Pinpoint the cell where the given text exists, returning its [x, y] midpoint coordinate. 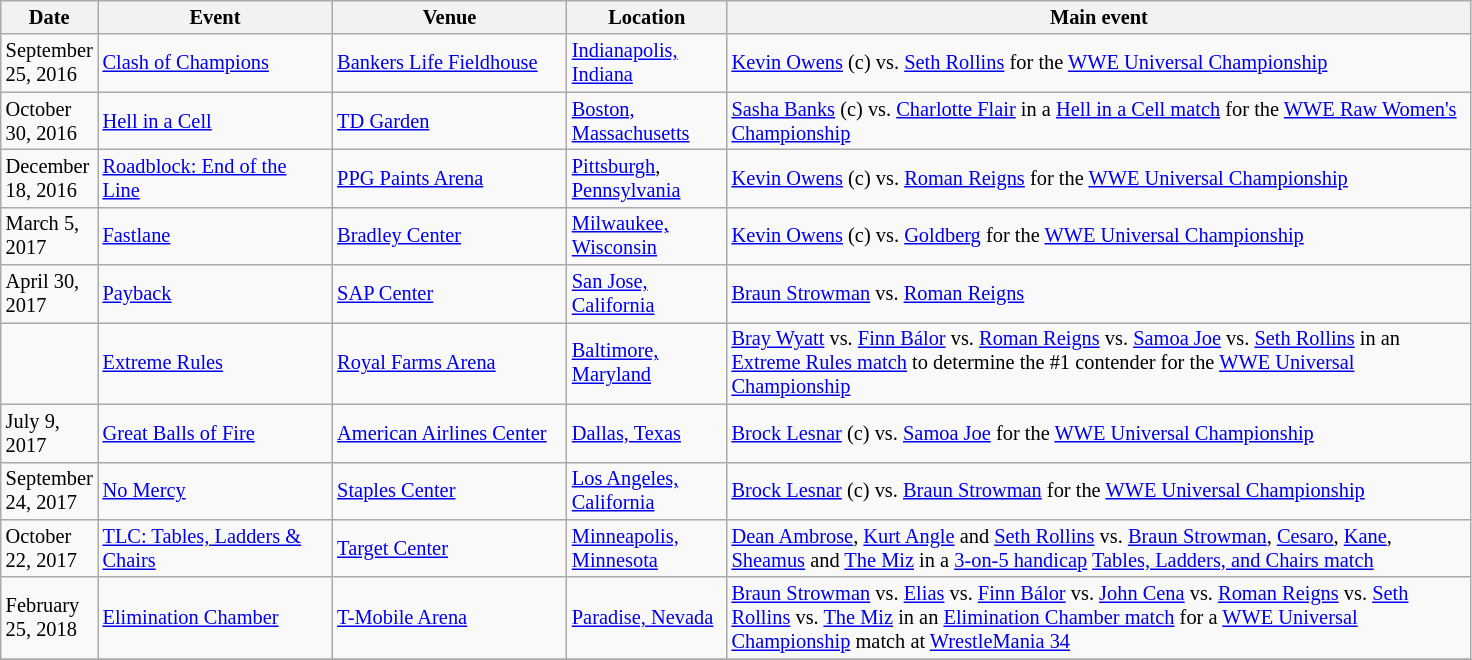
Dallas, Texas [647, 433]
Kevin Owens (c) vs. Roman Reigns for the WWE Universal Championship [1100, 178]
Bradley Center [450, 236]
PPG Paints Arena [450, 178]
December 18, 2016 [50, 178]
Paradise, Nevada [647, 618]
T-Mobile Arena [450, 618]
SAP Center [450, 294]
July 9, 2017 [50, 433]
Staples Center [450, 491]
Clash of Champions [216, 63]
Brock Lesnar (c) vs. Braun Strowman for the WWE Universal Championship [1100, 491]
Payback [216, 294]
April 30, 2017 [50, 294]
Main event [1100, 17]
Hell in a Cell [216, 121]
Milwaukee, Wisconsin [647, 236]
Venue [450, 17]
Target Center [450, 548]
October 30, 2016 [50, 121]
Extreme Rules [216, 363]
Bankers Life Fieldhouse [450, 63]
March 5, 2017 [50, 236]
Event [216, 17]
American Airlines Center [450, 433]
No Mercy [216, 491]
Minneapolis, Minnesota [647, 548]
Braun Strowman vs. Roman Reigns [1100, 294]
Roadblock: End of the Line [216, 178]
September 25, 2016 [50, 63]
San Jose, California [647, 294]
Brock Lesnar (c) vs. Samoa Joe for the WWE Universal Championship [1100, 433]
Los Angeles, California [647, 491]
Fastlane [216, 236]
Date [50, 17]
Baltimore, Maryland [647, 363]
Great Balls of Fire [216, 433]
TD Garden [450, 121]
Location [647, 17]
Sasha Banks (c) vs. Charlotte Flair in a Hell in a Cell match for the WWE Raw Women's Championship [1100, 121]
Indianapolis, Indiana [647, 63]
Boston, Massachusetts [647, 121]
TLC: Tables, Ladders & Chairs [216, 548]
Elimination Chamber [216, 618]
Pittsburgh, Pennsylvania [647, 178]
September 24, 2017 [50, 491]
February 25, 2018 [50, 618]
Royal Farms Arena [450, 363]
Kevin Owens (c) vs. Seth Rollins for the WWE Universal Championship [1100, 63]
Kevin Owens (c) vs. Goldberg for the WWE Universal Championship [1100, 236]
October 22, 2017 [50, 548]
